Search for the cell housing the specified text and yield its (x, y) center coordinate. 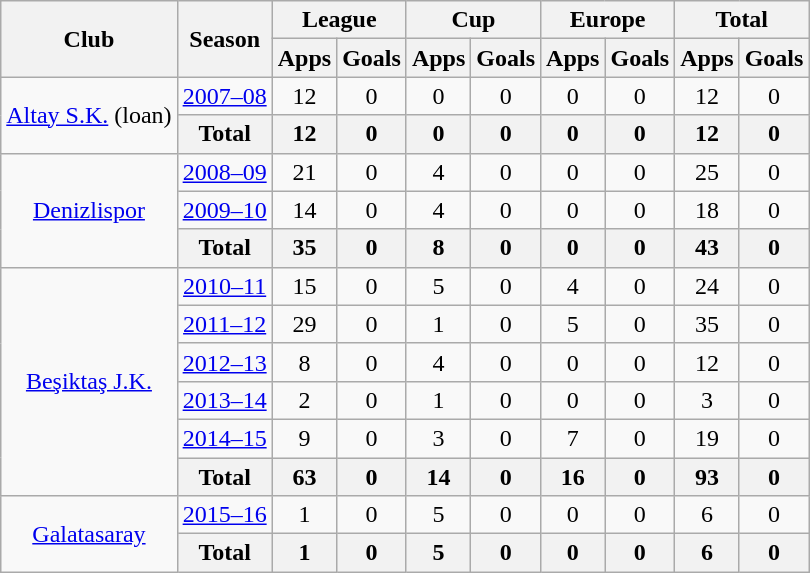
15 (304, 286)
2014–15 (224, 438)
63 (304, 477)
2013–14 (224, 400)
League (339, 20)
2009–10 (224, 210)
21 (304, 172)
9 (304, 438)
24 (707, 286)
Cup (473, 20)
29 (304, 324)
2008–09 (224, 172)
16 (573, 477)
2 (304, 400)
2012–13 (224, 362)
2010–11 (224, 286)
93 (707, 477)
Altay S.K. (loan) (89, 115)
43 (707, 248)
25 (707, 172)
2007–08 (224, 96)
2015–16 (224, 515)
Denizlispor (89, 210)
19 (707, 438)
Season (224, 39)
18 (707, 210)
Galatasaray (89, 534)
2011–12 (224, 324)
Europe (608, 20)
Beşiktaş J.K. (89, 381)
7 (573, 438)
Club (89, 39)
